Determine the [x, y] coordinate at the center of the cell enclosing the given text.  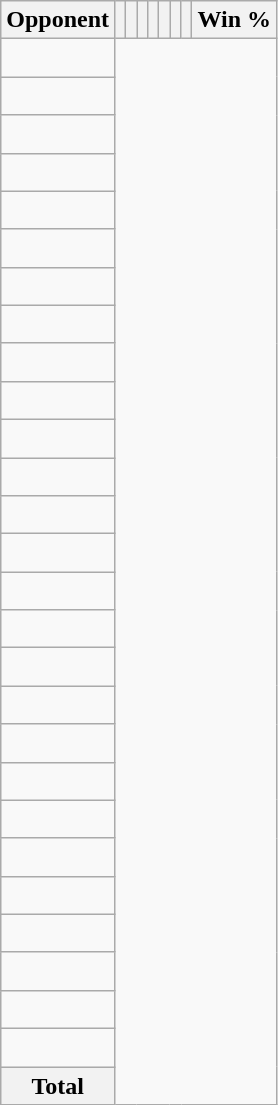
Opponent [58, 20]
Win % [234, 20]
Total [58, 1085]
